Return [X, Y] of the center of cell containing provided text 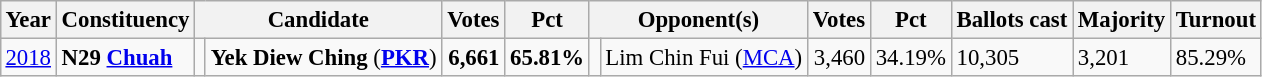
3,201 [1122, 57]
Opponent(s) [698, 20]
34.19% [910, 57]
Constituency [125, 20]
Year [28, 20]
2018 [28, 57]
Majority [1122, 20]
65.81% [548, 57]
85.29% [1216, 57]
Lim Chin Fui (MCA) [704, 57]
N29 Chuah [125, 57]
Yek Diew Ching (PKR) [324, 57]
Turnout [1216, 20]
6,661 [474, 57]
10,305 [1012, 57]
Ballots cast [1012, 20]
3,460 [838, 57]
Candidate [318, 20]
